Output the (X, Y) coordinate of the center of the cell containing the given text.  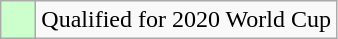
Qualified for 2020 World Cup (186, 20)
